Capture the cell that displays the provided text and extract its [X, Y] central coordinate. 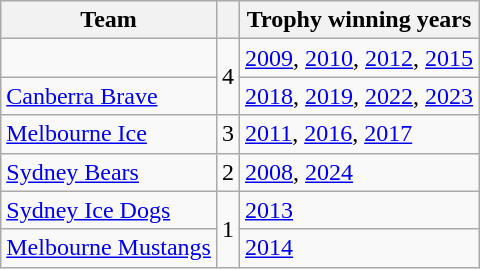
2014 [360, 248]
Canberra Brave [109, 96]
Melbourne Mustangs [109, 248]
Sydney Ice Dogs [109, 210]
2018, 2019, 2022, 2023 [360, 96]
2 [228, 172]
Team [109, 20]
Trophy winning years [360, 20]
2013 [360, 210]
2009, 2010, 2012, 2015 [360, 58]
3 [228, 134]
2011, 2016, 2017 [360, 134]
Sydney Bears [109, 172]
Melbourne Ice [109, 134]
1 [228, 229]
2008, 2024 [360, 172]
4 [228, 77]
